Extract the (x, y) coordinate from the center of the cell holding the provided text.  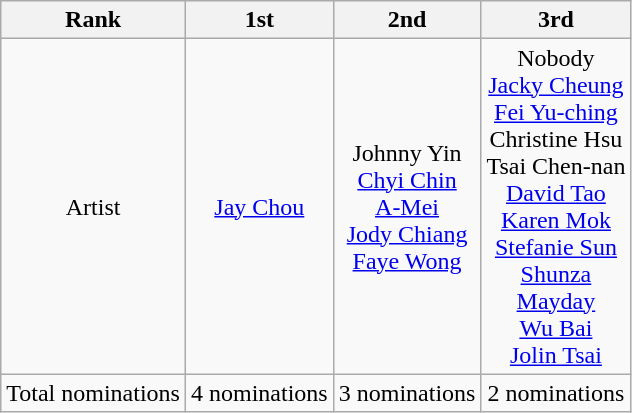
1st (259, 20)
NobodyJacky CheungFei Yu-chingChristine HsuTsai Chen-nanDavid TaoKaren MokStefanie SunShunzaMaydayWu BaiJolin Tsai (556, 206)
4 nominations (259, 393)
Rank (94, 20)
Johnny YinChyi ChinA-MeiJody ChiangFaye Wong (407, 206)
3 nominations (407, 393)
Artist (94, 206)
Jay Chou (259, 206)
2 nominations (556, 393)
3rd (556, 20)
Total nominations (94, 393)
2nd (407, 20)
